Scan for the cell matching the given text and deliver its (X, Y) coordinate at center. 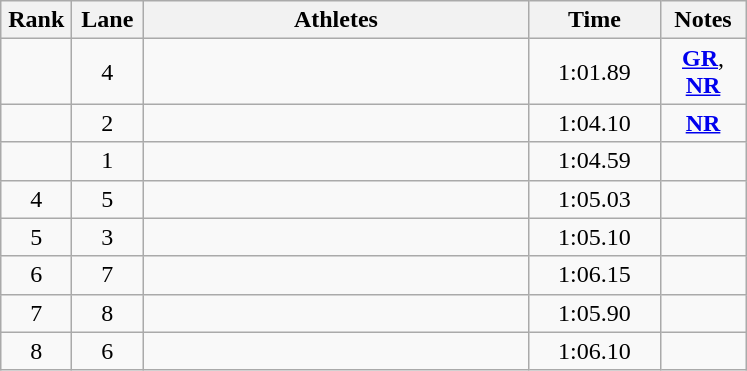
3 (108, 237)
GR, NR (703, 72)
2 (108, 123)
1:05.03 (594, 199)
Athletes (336, 20)
1:05.90 (594, 313)
NR (703, 123)
1 (108, 161)
1:04.59 (594, 161)
1:04.10 (594, 123)
Notes (703, 20)
1:05.10 (594, 237)
1:01.89 (594, 72)
Rank (36, 20)
Time (594, 20)
1:06.15 (594, 275)
1:06.10 (594, 351)
Lane (108, 20)
